Output the [x, y] coordinate of the center of the cell containing the given text.  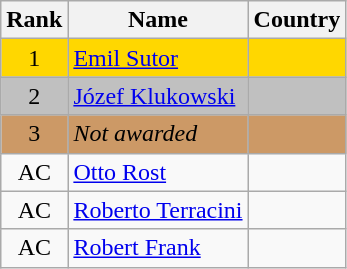
Roberto Terracini [158, 210]
Not awarded [158, 134]
Name [158, 20]
1 [34, 58]
Emil Sutor [158, 58]
Rank [34, 20]
Otto Rost [158, 172]
2 [34, 96]
Country [297, 20]
Józef Klukowski [158, 96]
3 [34, 134]
Robert Frank [158, 248]
